Locate the cell with the specified text and output its [x, y] center coordinate. 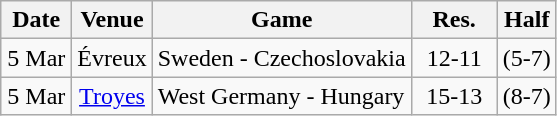
Res. [454, 20]
(5-7) [526, 58]
Évreux [112, 58]
West Germany - Hungary [282, 96]
12-11 [454, 58]
Sweden - Czechoslovakia [282, 58]
(8-7) [526, 96]
Date [36, 20]
Troyes [112, 96]
15-13 [454, 96]
Game [282, 20]
Venue [112, 20]
Half [526, 20]
